Find where the given text appears and provide that cell's center as [X, Y] coordinate. 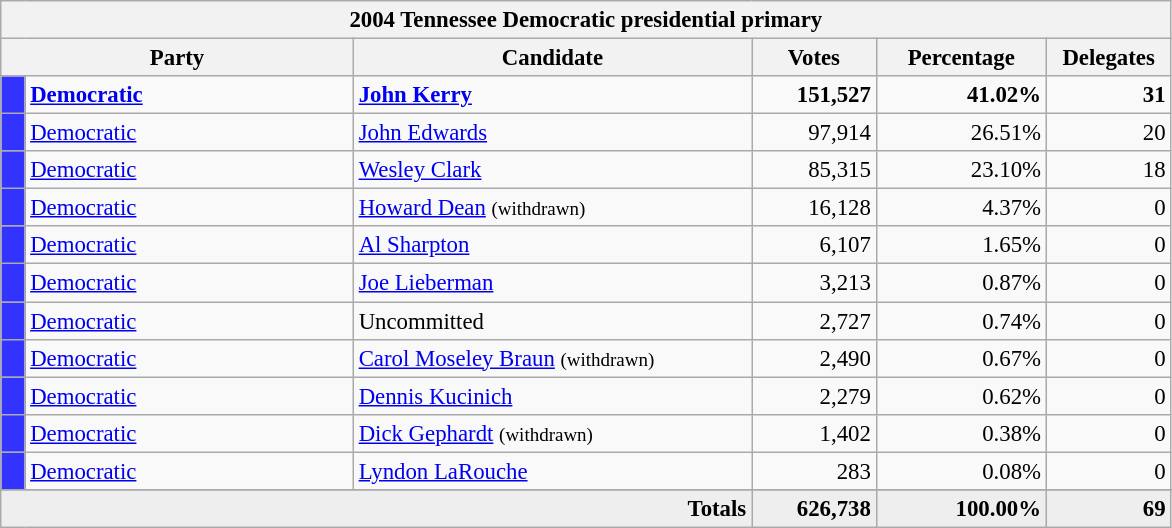
4.37% [961, 208]
20 [1108, 133]
6,107 [814, 245]
2,727 [814, 321]
Carol Moseley Braun (withdrawn) [552, 358]
Howard Dean (withdrawn) [552, 208]
0.74% [961, 321]
69 [1108, 509]
283 [814, 471]
97,914 [814, 133]
Votes [814, 58]
Joe Lieberman [552, 283]
Delegates [1108, 58]
2,279 [814, 396]
John Edwards [552, 133]
26.51% [961, 133]
2004 Tennessee Democratic presidential primary [586, 20]
Candidate [552, 58]
Dennis Kucinich [552, 396]
Uncommitted [552, 321]
626,738 [814, 509]
2,490 [814, 358]
31 [1108, 95]
0.67% [961, 358]
Wesley Clark [552, 170]
Party [178, 58]
Totals [376, 509]
151,527 [814, 95]
18 [1108, 170]
0.38% [961, 433]
Lyndon LaRouche [552, 471]
0.87% [961, 283]
3,213 [814, 283]
23.10% [961, 170]
1,402 [814, 433]
Percentage [961, 58]
100.00% [961, 509]
1.65% [961, 245]
0.08% [961, 471]
85,315 [814, 170]
0.62% [961, 396]
41.02% [961, 95]
John Kerry [552, 95]
16,128 [814, 208]
Al Sharpton [552, 245]
Dick Gephardt (withdrawn) [552, 433]
